Find where the given text appears and provide that cell's center as [X, Y] coordinate. 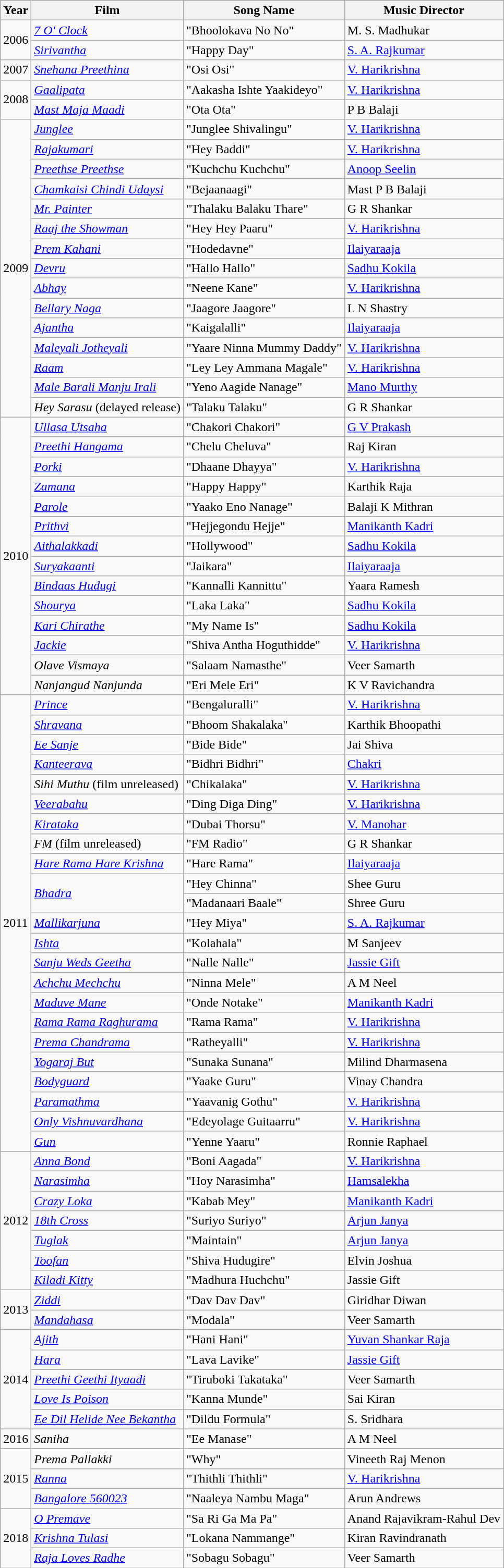
"Sa Ri Ga Ma Pa" [264, 1518]
"Bhoolokava No No" [264, 30]
Ee Dil Helide Nee Bekantha [107, 1419]
Balaji K Mithran [424, 506]
Hamsalekha [424, 1181]
M Sanjeev [424, 943]
"Thalaku Balaku Thare" [264, 209]
Narasimha [107, 1181]
"Nalle Nalle" [264, 963]
"Kuchchu Kuchchu" [264, 169]
"Yaavanig Gothu" [264, 1101]
"Ding Diga Ding" [264, 804]
"Ratheyalli" [264, 1042]
Prema Chandrama [107, 1042]
Film [107, 10]
Yuvan Shankar Raja [424, 1340]
O Premave [107, 1518]
Raja Loves Radhe [107, 1558]
2008 [16, 100]
"Happy Happy" [264, 486]
Prince [107, 705]
Anand Rajavikram-Rahul Dev [424, 1518]
Mallikarjuna [107, 923]
Mandahasa [107, 1320]
G V Prakash [424, 427]
Chakri [424, 764]
V. Manohar [424, 824]
2015 [16, 1478]
Bangalore 560023 [107, 1498]
"Salaam Namasthe" [264, 665]
Chamkaisi Chindi Udaysi [107, 189]
Ajith [107, 1340]
2011 [16, 923]
Gun [107, 1141]
Hey Sarasu (delayed release) [107, 407]
Devru [107, 268]
Prem Kahani [107, 249]
2007 [16, 70]
18th Cross [107, 1221]
Preethse Preethse [107, 169]
Snehana Preethina [107, 70]
"Eri Mele Eri" [264, 685]
2009 [16, 268]
"FM Radio" [264, 843]
"Ota Ota" [264, 109]
Mast P B Balaji [424, 189]
FM (film unreleased) [107, 843]
M. S. Madhukar [424, 30]
Mast Maja Maadi [107, 109]
Suryakaanti [107, 566]
"Hare Rama" [264, 863]
Elvin Joshua [424, 1260]
Zamana [107, 486]
Jackie [107, 645]
Ajantha [107, 328]
Krishna Tulasi [107, 1538]
"Lava Lavike" [264, 1359]
Prema Pallakki [107, 1459]
Vinay Chandra [424, 1082]
"Kolahala" [264, 943]
"Boni Aagada" [264, 1161]
Karthik Raja [424, 486]
Ee Sanje [107, 744]
"Bide Bide" [264, 744]
"Yeno Aagide Nanage" [264, 387]
Abhay [107, 288]
"Hodedavne" [264, 249]
Ranna [107, 1478]
7 O' Clock [107, 30]
Hare Rama Hare Krishna [107, 863]
"Hey Baddi" [264, 149]
Crazy Loka [107, 1200]
"Happy Day" [264, 50]
Olave Vismaya [107, 665]
Kirataka [107, 824]
P B Balaji [424, 109]
Maleyali Jotheyali [107, 348]
Tuglak [107, 1241]
K V Ravichandra [424, 685]
"Lokana Nammange" [264, 1538]
"Kaigalalli" [264, 328]
"Dav Dav Dav" [264, 1300]
Ziddi [107, 1300]
Achchu Mechchu [107, 983]
"Dubai Thorsu" [264, 824]
Only Vishnuvardhana [107, 1121]
Ronnie Raphael [424, 1141]
"Dildu Formula" [264, 1419]
2006 [16, 40]
Love Is Poison [107, 1399]
Ishta [107, 943]
"Hey Chinna" [264, 884]
Kanteerava [107, 764]
"Edeyolage Guitaarru" [264, 1121]
Shree Guru [424, 903]
Saniha [107, 1439]
L N Shastry [424, 308]
Aithalakkadi [107, 546]
Preethi Geethi Ityaadi [107, 1379]
Yaara Ramesh [424, 586]
"Thithli Thithli" [264, 1478]
"Naaleya Nambu Maga" [264, 1498]
Song Name [264, 10]
"Shiva Hudugire" [264, 1260]
"Chakori Chakori" [264, 427]
Vineeth Raj Menon [424, 1459]
Ullasa Utsaha [107, 427]
Prithvi [107, 526]
Yogaraj But [107, 1062]
Shourya [107, 606]
"Bengaluralli" [264, 705]
"Sunaka Sunana" [264, 1062]
Anna Bond [107, 1161]
Raam [107, 367]
"Ninna Mele" [264, 983]
Kiran Ravindranath [424, 1538]
"Yaare Ninna Mummy Daddy" [264, 348]
"Hollywood" [264, 546]
"Bejaanaagi" [264, 189]
"Hallo Hallo" [264, 268]
"Aakasha Ishte Yaakideyo" [264, 90]
"Rama Rama" [264, 1022]
Shravana [107, 725]
Sai Kiran [424, 1399]
"Modala" [264, 1320]
Raj Kiran [424, 447]
"Hey Miya" [264, 923]
2018 [16, 1538]
Hara [107, 1359]
"Ee Manase" [264, 1439]
Parole [107, 506]
Rajakumari [107, 149]
Mano Murthy [424, 387]
Junglee [107, 129]
Preethi Hangama [107, 447]
Raaj the Showman [107, 228]
Music Director [424, 10]
"Bidhri Bidhri" [264, 764]
Veerabahu [107, 804]
"Chikalaka" [264, 784]
Sanju Weds Geetha [107, 963]
"Tiruboki Takataka" [264, 1379]
S. Sridhara [424, 1419]
"Suriyo Suriyo" [264, 1221]
"Yaake Guru" [264, 1082]
Maduve Mane [107, 1002]
"Talaku Talaku" [264, 407]
Shee Guru [424, 884]
2014 [16, 1379]
Milind Dharmasena [424, 1062]
"Madhura Huchchu" [264, 1280]
2012 [16, 1220]
Bodyguard [107, 1082]
Bindaas Hudugi [107, 586]
"Sobagu Sobagu" [264, 1558]
Bhadra [107, 893]
"My Name Is" [264, 626]
"Yaako Eno Nanage" [264, 506]
Sihi Muthu (film unreleased) [107, 784]
"Jaagore Jaagore" [264, 308]
Year [16, 10]
2010 [16, 556]
Sirivantha [107, 50]
Karthik Bhoopathi [424, 725]
Paramathma [107, 1101]
"Jaikara" [264, 566]
"Ley Ley Ammana Magale" [264, 367]
"Chelu Cheluva" [264, 447]
"Laka Laka" [264, 606]
Anoop Seelin [424, 169]
"Yenne Yaaru" [264, 1141]
Toofan [107, 1260]
Giridhar Diwan [424, 1300]
"Why" [264, 1459]
"Onde Notake" [264, 1002]
"Hani Hani" [264, 1340]
Kari Chirathe [107, 626]
"Kanna Munde" [264, 1399]
Arun Andrews [424, 1498]
Mr. Painter [107, 209]
Bellary Naga [107, 308]
"Hey Hey Paaru" [264, 228]
Kiladi Kitty [107, 1280]
Jai Shiva [424, 744]
"Kannalli Kannittu" [264, 586]
"Maintain" [264, 1241]
"Hoy Narasimha" [264, 1181]
"Kabab Mey" [264, 1200]
"Bhoom Shakalaka" [264, 725]
2016 [16, 1439]
Nanjangud Nanjunda [107, 685]
Porki [107, 467]
2013 [16, 1310]
"Dhaane Dhayya" [264, 467]
"Shiva Antha Hoguthidde" [264, 645]
Male Barali Manju Irali [107, 387]
"Junglee Shivalingu" [264, 129]
"Madanaari Baale" [264, 903]
Rama Rama Raghurama [107, 1022]
Gaalipata [107, 90]
"Osi Osi" [264, 70]
"Hejjegondu Hejje" [264, 526]
"Neene Kane" [264, 288]
